Return the [x, y] coordinate for the center point of the cell that contains the specified text.  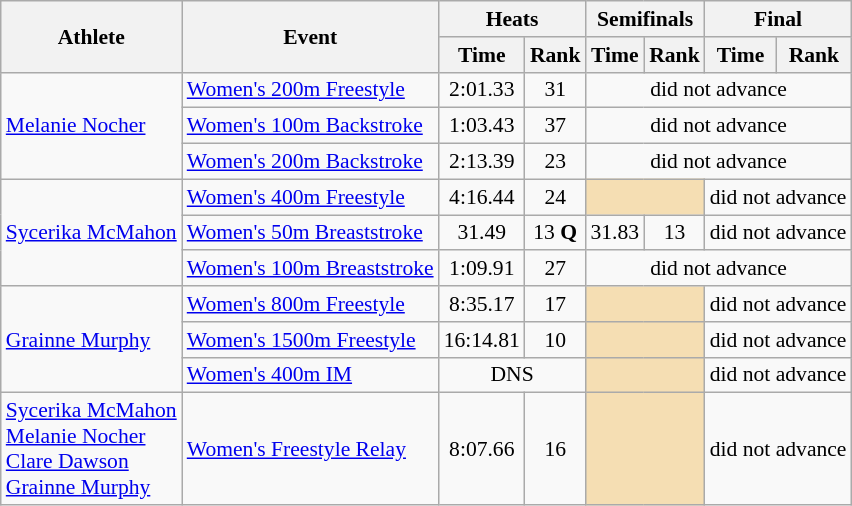
1:03.43 [482, 126]
17 [556, 304]
37 [556, 126]
8:07.66 [482, 449]
16 [556, 449]
23 [556, 162]
13 [674, 233]
2:13.39 [482, 162]
Semifinals [644, 19]
24 [556, 197]
16:14.81 [482, 340]
31.83 [614, 233]
4:16.44 [482, 197]
1:09.91 [482, 269]
31.49 [482, 233]
Women's 400m IM [310, 375]
Women's 200m Freestyle [310, 90]
Heats [512, 19]
Women's 800m Freestyle [310, 304]
13 Q [556, 233]
Women's 1500m Freestyle [310, 340]
31 [556, 90]
Women's 100m Backstroke [310, 126]
Athlete [92, 36]
Sycerika McMahonMelanie NocherClare DawsonGrainne Murphy [92, 449]
8:35.17 [482, 304]
2:01.33 [482, 90]
Women's 400m Freestyle [310, 197]
Melanie Nocher [92, 126]
Women's 100m Breaststroke [310, 269]
Event [310, 36]
Final [778, 19]
DNS [512, 375]
Grainne Murphy [92, 340]
27 [556, 269]
Women's 200m Backstroke [310, 162]
10 [556, 340]
Women's Freestyle Relay [310, 449]
Women's 50m Breaststroke [310, 233]
Sycerika McMahon [92, 232]
